From the cell containing the given text, extract its center point as (x, y) coordinate. 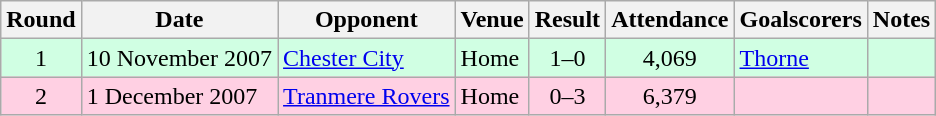
Chester City (366, 58)
Date (179, 20)
10 November 2007 (179, 58)
Tranmere Rovers (366, 96)
6,379 (670, 96)
Thorne (800, 58)
1–0 (567, 58)
2 (41, 96)
Result (567, 20)
Opponent (366, 20)
1 December 2007 (179, 96)
Attendance (670, 20)
Venue (492, 20)
4,069 (670, 58)
Notes (901, 20)
1 (41, 58)
Goalscorers (800, 20)
Round (41, 20)
0–3 (567, 96)
